Return (x, y) of the center of cell containing provided text 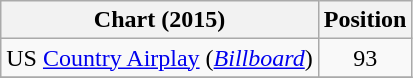
Chart (2015) (160, 20)
Position (365, 20)
US Country Airplay (Billboard) (160, 58)
93 (365, 58)
